For the text-containing cell, return its midpoint in (X, Y) coordinate format. 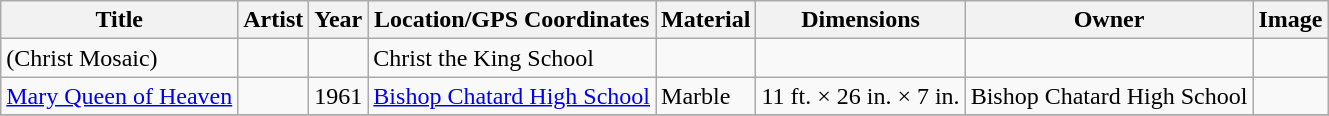
Material (706, 20)
1961 (338, 96)
Marble (706, 96)
Year (338, 20)
Location/GPS Coordinates (512, 20)
(Christ Mosaic) (120, 58)
Mary Queen of Heaven (120, 96)
11 ft. × 26 in. × 7 in. (860, 96)
Image (1290, 20)
Title (120, 20)
Artist (274, 20)
Dimensions (860, 20)
Christ the King School (512, 58)
Owner (1109, 20)
